Output the (X, Y) coordinate of the center of the cell containing the given text.  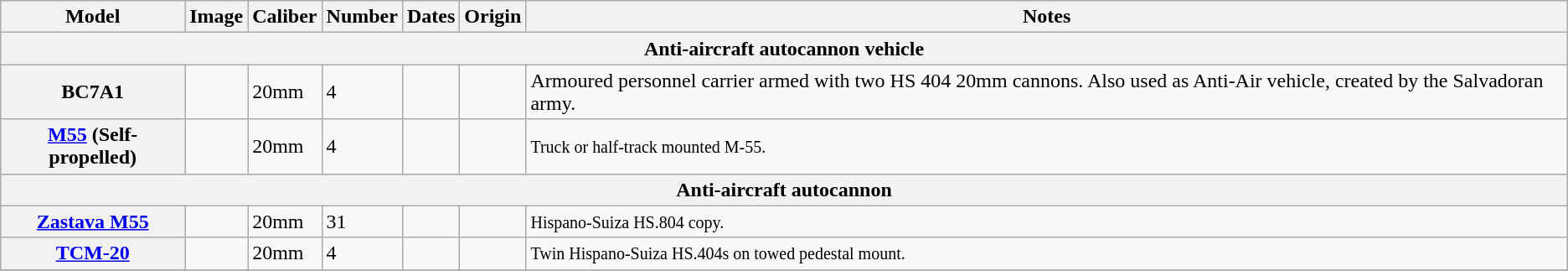
Dates (431, 17)
M55 (Self-propelled) (93, 146)
BC7A1 (93, 92)
Image (216, 17)
TCM-20 (93, 253)
Origin (493, 17)
Anti-aircraft autocannon (784, 190)
Twin Hispano-Suiza HS.404s on towed pedestal mount. (1047, 253)
Model (93, 17)
Notes (1047, 17)
Zastava M55 (93, 221)
Caliber (285, 17)
Anti-aircraft autocannon vehicle (784, 49)
Truck or half-track mounted M-55. (1047, 146)
Number (362, 17)
Hispano-Suiza HS.804 copy. (1047, 221)
31 (362, 221)
Armoured personnel carrier armed with two HS 404 20mm cannons. Also used as Anti-Air vehicle, created by the Salvadoran army. (1047, 92)
